Search for the cell housing the specified text and yield its (x, y) center coordinate. 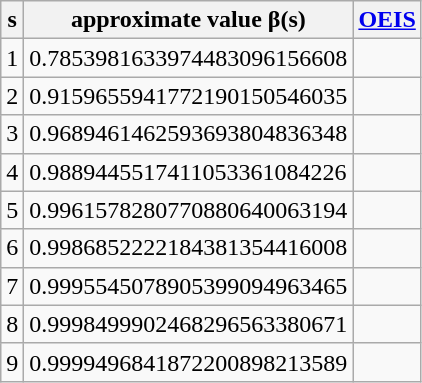
0.9986852222184381354416008 (188, 248)
5 (12, 210)
0.7853981633974483096156608 (188, 58)
0.9998499902468296563380671 (188, 324)
7 (12, 286)
2 (12, 96)
s (12, 20)
0.9961578280770880640063194 (188, 210)
approximate value β(s) (188, 20)
4 (12, 172)
0.9889445517411053361084226 (188, 172)
6 (12, 248)
0.9995545078905399094963465 (188, 286)
9 (12, 362)
0.9159655941772190150546035 (188, 96)
8 (12, 324)
OEIS (387, 20)
0.9689461462593693804836348 (188, 134)
1 (12, 58)
3 (12, 134)
0.9999496841872200898213589 (188, 362)
